Scan for the cell matching the given text and deliver its (X, Y) coordinate at center. 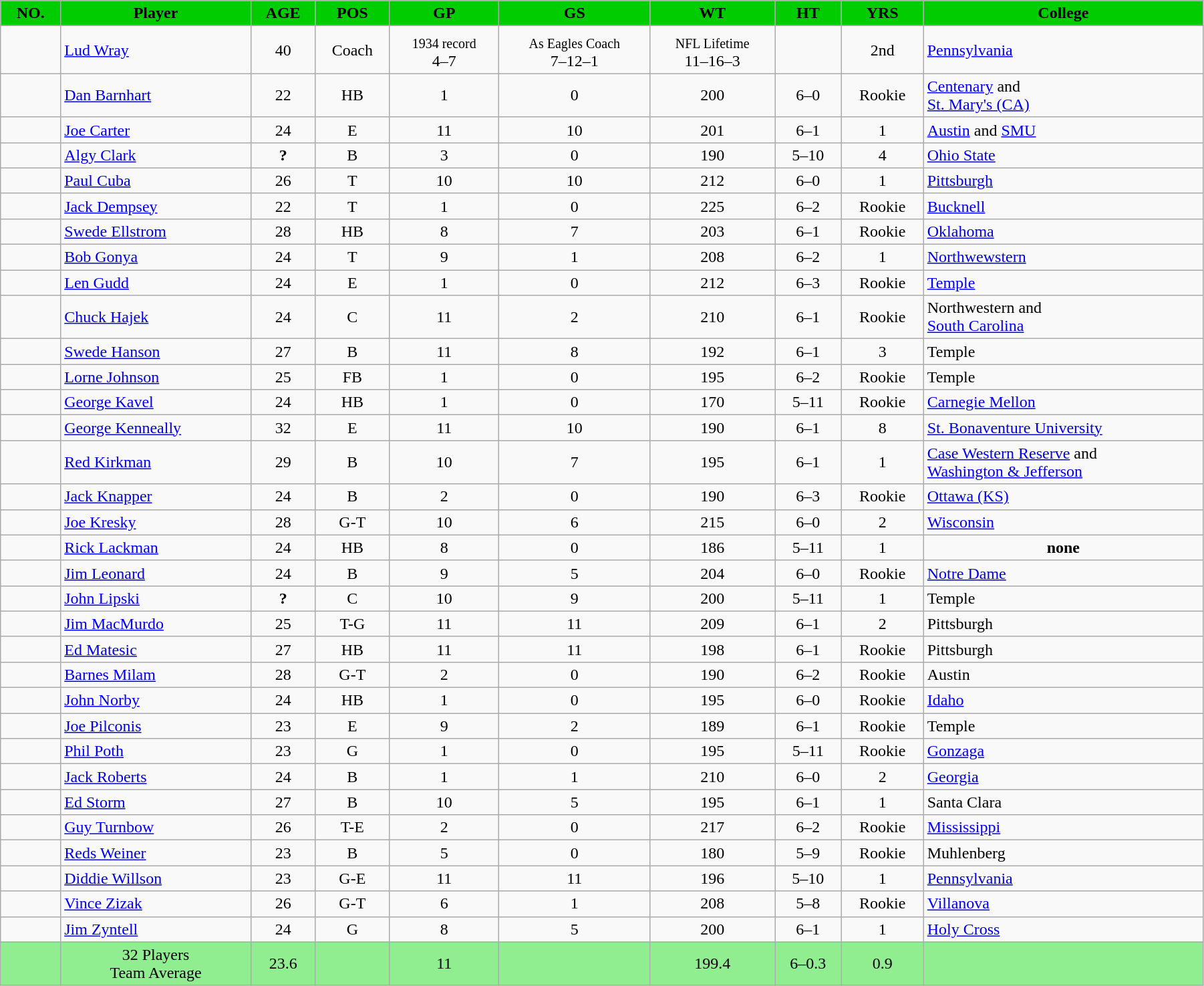
Diddie Willson (156, 878)
Red Kirkman (156, 463)
George Kenneally (156, 428)
Coach (353, 49)
40 (283, 49)
Ottawa (KS) (1063, 497)
Ohio State (1063, 155)
WT (712, 13)
Paul Cuba (156, 180)
Phil Poth (156, 751)
203 (712, 231)
Jack Knapper (156, 497)
0.9 (882, 964)
Carnegie Mellon (1063, 402)
199.4 (712, 964)
AGE (283, 13)
Centenary and St. Mary's (CA) (1063, 95)
Villanova (1063, 904)
Bob Gonya (156, 257)
186 (712, 547)
Northwestern and South Carolina (1063, 317)
YRS (882, 13)
201 (712, 130)
Jim Zyntell (156, 929)
Barnes Milam (156, 674)
Jack Roberts (156, 777)
George Kavel (156, 402)
32 Players Team Average (156, 964)
Lud Wray (156, 49)
Lorne Johnson (156, 377)
HT (808, 13)
217 (712, 828)
Joe Carter (156, 130)
Algy Clark (156, 155)
209 (712, 624)
23.6 (283, 964)
5–9 (808, 853)
29 (283, 463)
As Eagles Coach7–12–1 (575, 49)
Joe Pilconis (156, 726)
Jack Dempsey (156, 206)
Dan Barnhart (156, 95)
Rick Lackman (156, 547)
Muhlenberg (1063, 853)
Notre Dame (1063, 573)
FB (353, 377)
T-G (353, 624)
Santa Clara (1063, 802)
6–0.3 (808, 964)
Jim Leonard (156, 573)
Austin (1063, 674)
4 (882, 155)
Chuck Hajek (156, 317)
Reds Weiner (156, 853)
Georgia (1063, 777)
5–8 (808, 904)
NO. (31, 13)
189 (712, 726)
G-E (353, 878)
Case Western Reserve and Washington & Jefferson (1063, 463)
none (1063, 547)
St. Bonaventure University (1063, 428)
T-E (353, 828)
Jim MacMurdo (156, 624)
215 (712, 522)
POS (353, 13)
NFL Lifetime11–16–3 (712, 49)
198 (712, 649)
Len Gudd (156, 283)
Mississippi (1063, 828)
Austin and SMU (1063, 130)
Ed Storm (156, 802)
John Norby (156, 701)
Player (156, 13)
Ed Matesic (156, 649)
170 (712, 402)
College (1063, 13)
Wisconsin (1063, 522)
Swede Hanson (156, 352)
2nd (882, 49)
Swede Ellstrom (156, 231)
Northwewstern (1063, 257)
225 (712, 206)
Bucknell (1063, 206)
Guy Turnbow (156, 828)
GP (444, 13)
Gonzaga (1063, 751)
32 (283, 428)
Vince Zizak (156, 904)
Joe Kresky (156, 522)
1934 record4–7 (444, 49)
192 (712, 352)
GS (575, 13)
Holy Cross (1063, 929)
180 (712, 853)
204 (712, 573)
Oklahoma (1063, 231)
196 (712, 878)
John Lipski (156, 598)
Idaho (1063, 701)
